From the cell containing the given text, extract its center point as (x, y) coordinate. 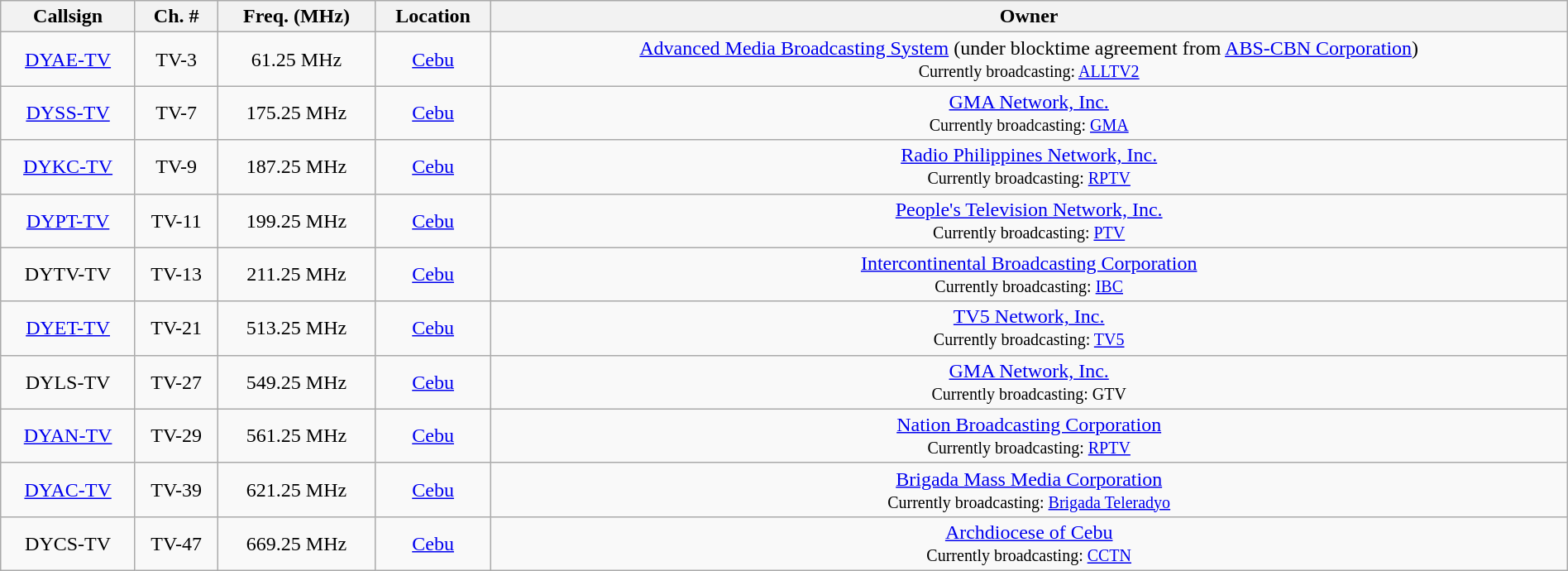
187.25 MHz (296, 167)
513.25 MHz (296, 328)
TV-9 (176, 167)
DYAE-TV (68, 60)
DYET-TV (68, 328)
Nation Broadcasting CorporationCurrently broadcasting: RPTV (1029, 435)
Freq. (MHz) (296, 17)
TV-7 (176, 113)
TV-47 (176, 543)
61.25 MHz (296, 60)
175.25 MHz (296, 113)
DYPT-TV (68, 220)
TV-39 (176, 490)
DYSS-TV (68, 113)
Ch. # (176, 17)
Intercontinental Broadcasting CorporationCurrently broadcasting: IBC (1029, 275)
Location (433, 17)
DYKC-TV (68, 167)
211.25 MHz (296, 275)
549.25 MHz (296, 382)
TV-11 (176, 220)
Owner (1029, 17)
TV5 Network, Inc.Currently broadcasting: TV5 (1029, 328)
GMA Network, Inc.Currently broadcasting: GTV (1029, 382)
Advanced Media Broadcasting System (under blocktime agreement from ABS-CBN Corporation)Currently broadcasting: ALLTV2 (1029, 60)
TV-29 (176, 435)
621.25 MHz (296, 490)
DYAN-TV (68, 435)
669.25 MHz (296, 543)
DYTV-TV (68, 275)
TV-27 (176, 382)
Brigada Mass Media CorporationCurrently broadcasting: Brigada Teleradyo (1029, 490)
199.25 MHz (296, 220)
DYAC-TV (68, 490)
GMA Network, Inc.Currently broadcasting: GMA (1029, 113)
TV-3 (176, 60)
DYLS-TV (68, 382)
Callsign (68, 17)
People's Television Network, Inc.Currently broadcasting: PTV (1029, 220)
DYCS-TV (68, 543)
Archdiocese of CebuCurrently broadcasting: CCTN (1029, 543)
Radio Philippines Network, Inc.Currently broadcasting: RPTV (1029, 167)
561.25 MHz (296, 435)
TV-13 (176, 275)
TV-21 (176, 328)
